Detect which cell encompasses the target text, then output its (x, y) center coordinate. 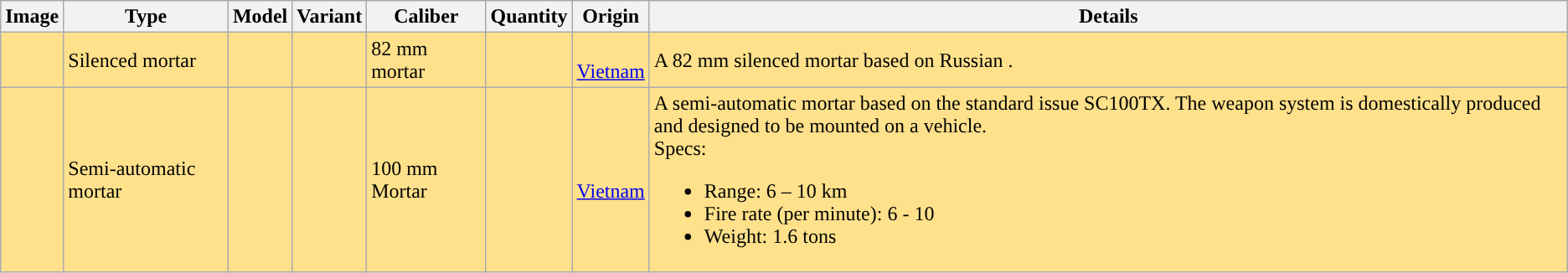
Caliber (426, 17)
82 mm mortar (426, 60)
Origin (611, 17)
Semi-automatic mortar (146, 179)
A 82 mm silenced mortar based on Russian . (1108, 60)
Model (260, 17)
Variant (330, 17)
Silenced mortar (146, 60)
Details (1108, 17)
Image (32, 17)
Quantity (529, 17)
100 mm Mortar (426, 179)
Type (146, 17)
